Search for the cell housing the specified text and yield its (X, Y) center coordinate. 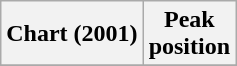
Peakposition (189, 34)
Chart (2001) (72, 34)
